Identify which cell holds the provided text, then report its (X, Y) central coordinate. 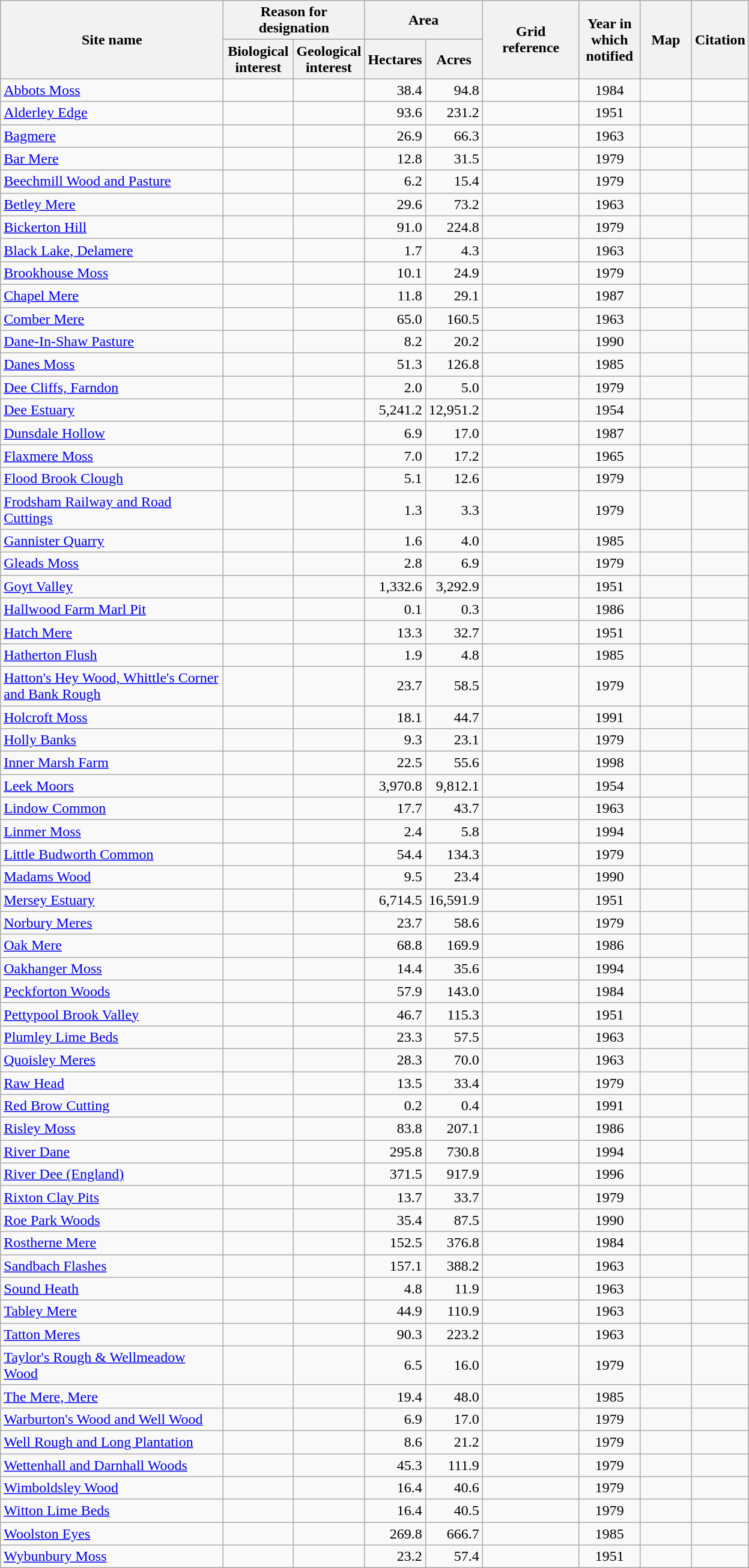
13.3 (395, 632)
Pettypool Brook Valley (112, 1014)
Goyt Valley (112, 586)
55.6 (454, 763)
33.4 (454, 1083)
12,951.2 (454, 410)
Dee Estuary (112, 410)
Tabley Mere (112, 1311)
93.6 (395, 113)
16.0 (454, 1365)
Chapel Mere (112, 296)
Hectares (395, 59)
83.8 (395, 1129)
4.3 (454, 250)
157.1 (395, 1266)
3.3 (454, 509)
Peckforton Woods (112, 991)
169.9 (454, 946)
7.0 (395, 456)
11.8 (395, 296)
115.3 (454, 1014)
376.8 (454, 1243)
134.3 (454, 854)
23.3 (395, 1037)
Area (423, 20)
6.2 (395, 181)
2.0 (395, 387)
Site name (112, 40)
5.1 (395, 479)
Dee Cliffs, Farndon (112, 387)
1998 (609, 763)
0.4 (454, 1106)
9,812.1 (454, 786)
Gleads Moss (112, 564)
Hallwood Farm Marl Pit (112, 609)
Citation (720, 40)
388.2 (454, 1266)
2.4 (395, 831)
Holly Banks (112, 740)
Warburton's Wood and Well Wood (112, 1419)
110.9 (454, 1311)
The Mere, Mere (112, 1396)
70.0 (454, 1060)
3,970.8 (395, 786)
40.6 (454, 1488)
43.7 (454, 809)
12.8 (395, 159)
26.9 (395, 136)
16,591.9 (454, 900)
48.0 (454, 1396)
20.2 (454, 342)
Hatherton Flush (112, 655)
9.5 (395, 877)
Risley Moss (112, 1129)
143.0 (454, 991)
13.7 (395, 1197)
31.5 (454, 159)
Sound Heath (112, 1289)
Flood Brook Clough (112, 479)
Quoisley Meres (112, 1060)
1965 (609, 456)
224.8 (454, 227)
15.4 (454, 181)
Year in which notified (609, 40)
Gannister Quarry (112, 541)
Frodsham Railway and Road Cuttings (112, 509)
90.3 (395, 1334)
Mersey Estuary (112, 900)
Witton Lime Beds (112, 1511)
6,714.5 (395, 900)
11.9 (454, 1289)
Black Lake, Delamere (112, 250)
Beechmill Wood and Pasture (112, 181)
Geological interest (329, 59)
58.5 (454, 686)
0.3 (454, 609)
0.2 (395, 1106)
57.5 (454, 1037)
371.5 (395, 1174)
17.2 (454, 456)
Comber Mere (112, 319)
23.1 (454, 740)
65.0 (395, 319)
17.7 (395, 809)
Rostherne Mere (112, 1243)
Oak Mere (112, 946)
Bar Mere (112, 159)
87.5 (454, 1220)
Grid reference (531, 40)
35.4 (395, 1220)
91.0 (395, 227)
38.4 (395, 90)
Norbury Meres (112, 923)
21.2 (454, 1442)
Bickerton Hill (112, 227)
Inner Marsh Farm (112, 763)
223.2 (454, 1334)
57.9 (395, 991)
Wybunbury Moss (112, 1557)
10.1 (395, 273)
Raw Head (112, 1083)
24.9 (454, 273)
River Dee (England) (112, 1174)
207.1 (454, 1129)
Linmer Moss (112, 831)
19.4 (395, 1396)
231.2 (454, 113)
1996 (609, 1174)
Biological interest (258, 59)
917.9 (454, 1174)
32.7 (454, 632)
66.3 (454, 136)
Sandbach Flashes (112, 1266)
Red Brow Cutting (112, 1106)
Alderley Edge (112, 113)
44.7 (454, 717)
Well Rough and Long Plantation (112, 1442)
5.8 (454, 831)
4.0 (454, 541)
Dane-In-Shaw Pasture (112, 342)
Flaxmere Moss (112, 456)
Tatton Meres (112, 1334)
Betley Mere (112, 204)
29.6 (395, 204)
2.8 (395, 564)
8.6 (395, 1442)
126.8 (454, 365)
1.7 (395, 250)
Hatch Mere (112, 632)
57.4 (454, 1557)
160.5 (454, 319)
Plumley Lime Beds (112, 1037)
Reason for designation (294, 20)
1.6 (395, 541)
152.5 (395, 1243)
23.2 (395, 1557)
Madams Wood (112, 877)
22.5 (395, 763)
Wettenhall and Darnhall Woods (112, 1465)
Danes Moss (112, 365)
23.4 (454, 877)
Taylor's Rough & Wellmeadow Wood (112, 1365)
River Dane (112, 1152)
45.3 (395, 1465)
94.8 (454, 90)
73.2 (454, 204)
40.5 (454, 1511)
666.7 (454, 1534)
Rixton Clay Pits (112, 1197)
Dunsdale Hollow (112, 433)
Bagmere (112, 136)
Holcroft Moss (112, 717)
Oakhanger Moss (112, 968)
111.9 (454, 1465)
5,241.2 (395, 410)
58.6 (454, 923)
44.9 (395, 1311)
51.3 (395, 365)
3,292.9 (454, 586)
6.5 (395, 1365)
Abbots Moss (112, 90)
18.1 (395, 717)
0.1 (395, 609)
28.3 (395, 1060)
29.1 (454, 296)
269.8 (395, 1534)
Woolston Eyes (112, 1534)
46.7 (395, 1014)
Wimboldsley Wood (112, 1488)
13.5 (395, 1083)
35.6 (454, 968)
5.0 (454, 387)
1.3 (395, 509)
12.6 (454, 479)
730.8 (454, 1152)
295.8 (395, 1152)
Roe Park Woods (112, 1220)
8.2 (395, 342)
14.4 (395, 968)
Little Budworth Common (112, 854)
Hatton's Hey Wood, Whittle's Corner and Bank Rough (112, 686)
Leek Moors (112, 786)
Map (666, 40)
54.4 (395, 854)
Lindow Common (112, 809)
68.8 (395, 946)
Brookhouse Moss (112, 273)
1.9 (395, 655)
Acres (454, 59)
9.3 (395, 740)
1,332.6 (395, 586)
33.7 (454, 1197)
